Pinpoint the cell where the given text exists, returning its (X, Y) midpoint coordinate. 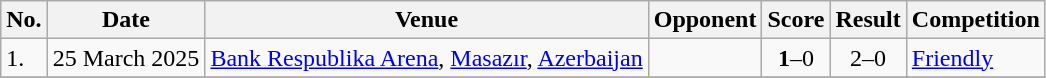
Score (796, 20)
Bank Respublika Arena, Masazır, Azerbaijan (426, 58)
1. (24, 58)
No. (24, 20)
Date (126, 20)
Friendly (976, 58)
2–0 (868, 58)
Opponent (705, 20)
Competition (976, 20)
1–0 (796, 58)
Result (868, 20)
Venue (426, 20)
25 March 2025 (126, 58)
